Output the [X, Y] coordinate of the center of the cell containing the given text.  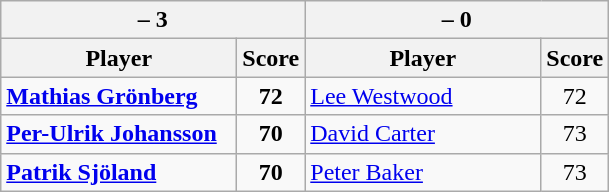
David Carter [423, 134]
Mathias Grönberg [119, 96]
– 3 [153, 20]
Peter Baker [423, 172]
Lee Westwood [423, 96]
– 0 [457, 20]
Per-Ulrik Johansson [119, 134]
Patrik Sjöland [119, 172]
